For the text-containing cell, return its midpoint in (X, Y) coordinate format. 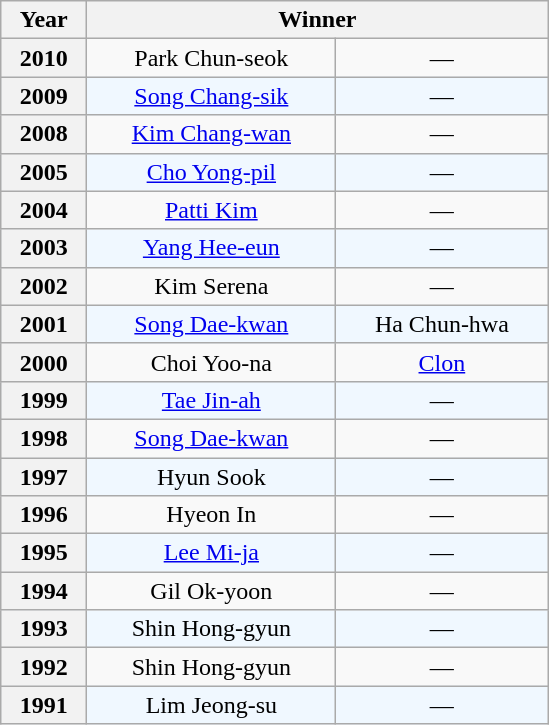
1997 (44, 477)
Gil Ok-yoon (212, 591)
2009 (44, 96)
Yang Hee-eun (212, 248)
Song Chang-sik (212, 96)
Hyeon In (212, 515)
1994 (44, 591)
Tae Jin-ah (212, 400)
Winner (318, 20)
2005 (44, 172)
1999 (44, 400)
1998 (44, 438)
1992 (44, 667)
1996 (44, 515)
Year (44, 20)
1991 (44, 705)
2003 (44, 248)
Ha Chun-hwa (442, 324)
2002 (44, 286)
2010 (44, 58)
Patti Kim (212, 210)
2001 (44, 324)
1993 (44, 629)
Lim Jeong-su (212, 705)
Kim Chang-wan (212, 134)
2004 (44, 210)
Hyun Sook (212, 477)
Kim Serena (212, 286)
2000 (44, 362)
Lee Mi-ja (212, 553)
2008 (44, 134)
1995 (44, 553)
Park Chun-seok (212, 58)
Clon (442, 362)
Choi Yoo-na (212, 362)
Cho Yong-pil (212, 172)
